Locate the cell with the specified text and output its (x, y) center coordinate. 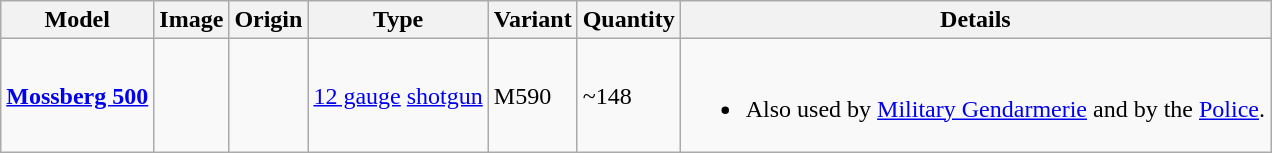
Model (78, 20)
~148 (628, 96)
Mossberg 500 (78, 96)
Also used by Military Gendarmerie and by the Police. (975, 96)
Quantity (628, 20)
Origin (268, 20)
Image (192, 20)
M590 (532, 96)
Details (975, 20)
Type (398, 20)
Variant (532, 20)
12 gauge shotgun (398, 96)
